Identify which cell holds the provided text, then report its [x, y] central coordinate. 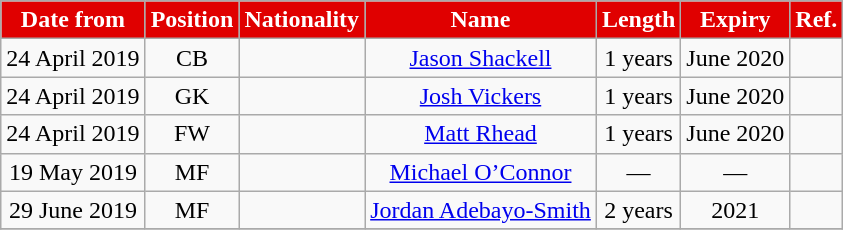
19 May 2019 [73, 172]
Position [192, 20]
Matt Rhead [481, 134]
Nationality [302, 20]
2 years [638, 210]
Jordan Adebayo-Smith [481, 210]
CB [192, 58]
Josh Vickers [481, 96]
29 June 2019 [73, 210]
Ref. [816, 20]
Date from [73, 20]
Name [481, 20]
Length [638, 20]
Jason Shackell [481, 58]
2021 [736, 210]
Michael O’Connor [481, 172]
FW [192, 134]
GK [192, 96]
Expiry [736, 20]
